Identify which cell holds the provided text, then report its [x, y] central coordinate. 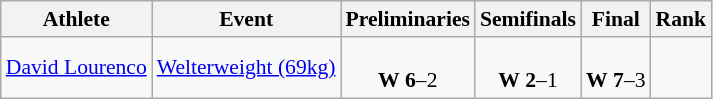
W 2–1 [528, 68]
Preliminaries [408, 19]
Athlete [76, 19]
W 7–3 [616, 68]
Rank [682, 19]
Final [616, 19]
Event [246, 19]
Welterweight (69kg) [246, 68]
David Lourenco [76, 68]
Semifinals [528, 19]
W 6–2 [408, 68]
